Return the [X, Y] coordinate for the center point of the cell that contains the specified text.  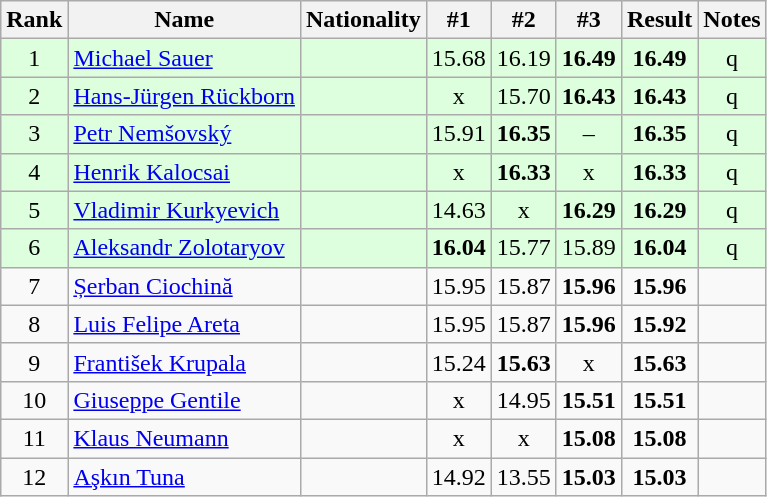
14.95 [524, 400]
Luis Felipe Areta [184, 324]
Klaus Neumann [184, 438]
5 [34, 210]
15.24 [458, 362]
František Krupala [184, 362]
Șerban Ciochină [184, 286]
Result [659, 20]
15.77 [524, 248]
1 [34, 58]
Hans-Jürgen Rückborn [184, 96]
#2 [524, 20]
#1 [458, 20]
Notes [732, 20]
#3 [588, 20]
Giuseppe Gentile [184, 400]
15.92 [659, 324]
13.55 [524, 477]
12 [34, 477]
Aşkın Tuna [184, 477]
Michael Sauer [184, 58]
Aleksandr Zolotaryov [184, 248]
15.68 [458, 58]
14.63 [458, 210]
6 [34, 248]
Petr Nemšovský [184, 134]
Nationality [363, 20]
2 [34, 96]
8 [34, 324]
10 [34, 400]
Rank [34, 20]
4 [34, 172]
15.91 [458, 134]
– [588, 134]
14.92 [458, 477]
11 [34, 438]
3 [34, 134]
15.89 [588, 248]
9 [34, 362]
Name [184, 20]
15.70 [524, 96]
Vladimir Kurkyevich [184, 210]
7 [34, 286]
Henrik Kalocsai [184, 172]
16.19 [524, 58]
